Output the [x, y] coordinate of the center of the cell containing the given text.  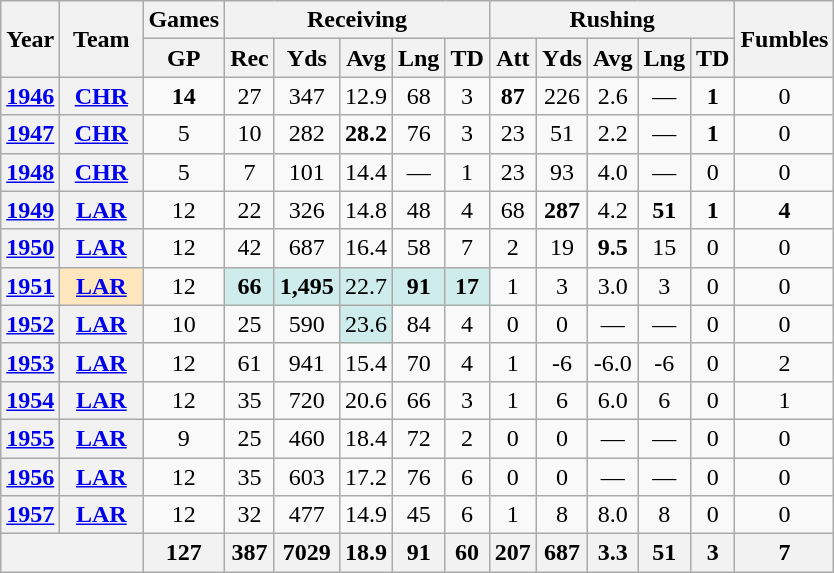
19 [562, 248]
22.7 [366, 286]
48 [418, 210]
1949 [30, 210]
127 [184, 553]
84 [418, 324]
460 [306, 438]
6.0 [612, 400]
1955 [30, 438]
22 [250, 210]
27 [250, 96]
14.9 [366, 515]
226 [562, 96]
Rec [250, 58]
326 [306, 210]
2.6 [612, 96]
1947 [30, 134]
101 [306, 172]
2.2 [612, 134]
590 [306, 324]
387 [250, 553]
18.4 [366, 438]
Fumbles [784, 39]
87 [512, 96]
941 [306, 362]
12.9 [366, 96]
23.6 [366, 324]
1946 [30, 96]
Year [30, 39]
1950 [30, 248]
93 [562, 172]
1953 [30, 362]
16.4 [366, 248]
287 [562, 210]
42 [250, 248]
9 [184, 438]
70 [418, 362]
1952 [30, 324]
477 [306, 515]
17.2 [366, 477]
1956 [30, 477]
3.0 [612, 286]
282 [306, 134]
4.0 [612, 172]
3.3 [612, 553]
15 [664, 248]
72 [418, 438]
15.4 [366, 362]
720 [306, 400]
603 [306, 477]
14.8 [366, 210]
1,495 [306, 286]
Receiving [358, 20]
18.9 [366, 553]
14.4 [366, 172]
1948 [30, 172]
Att [512, 58]
347 [306, 96]
60 [467, 553]
1951 [30, 286]
Games [184, 20]
17 [467, 286]
61 [250, 362]
1957 [30, 515]
9.5 [612, 248]
45 [418, 515]
7029 [306, 553]
58 [418, 248]
14 [184, 96]
4.2 [612, 210]
-6.0 [612, 362]
20.6 [366, 400]
Team [102, 39]
28.2 [366, 134]
207 [512, 553]
32 [250, 515]
GP [184, 58]
Rushing [612, 20]
1954 [30, 400]
8.0 [612, 515]
